From the cell containing the given text, extract its center point as (x, y) coordinate. 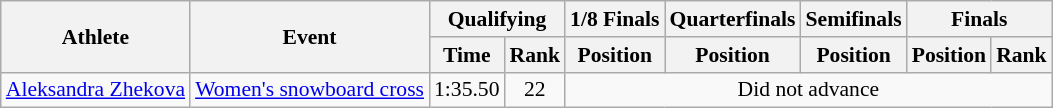
Qualifying (497, 19)
Quarterfinals (733, 19)
Semifinals (854, 19)
1:35.50 (466, 90)
Time (466, 55)
Did not advance (808, 90)
Finals (980, 19)
22 (534, 90)
1/8 Finals (614, 19)
Aleksandra Zhekova (96, 90)
Women's snowboard cross (310, 90)
Athlete (96, 36)
Event (310, 36)
